Find where the given text appears and provide that cell's center as [x, y] coordinate. 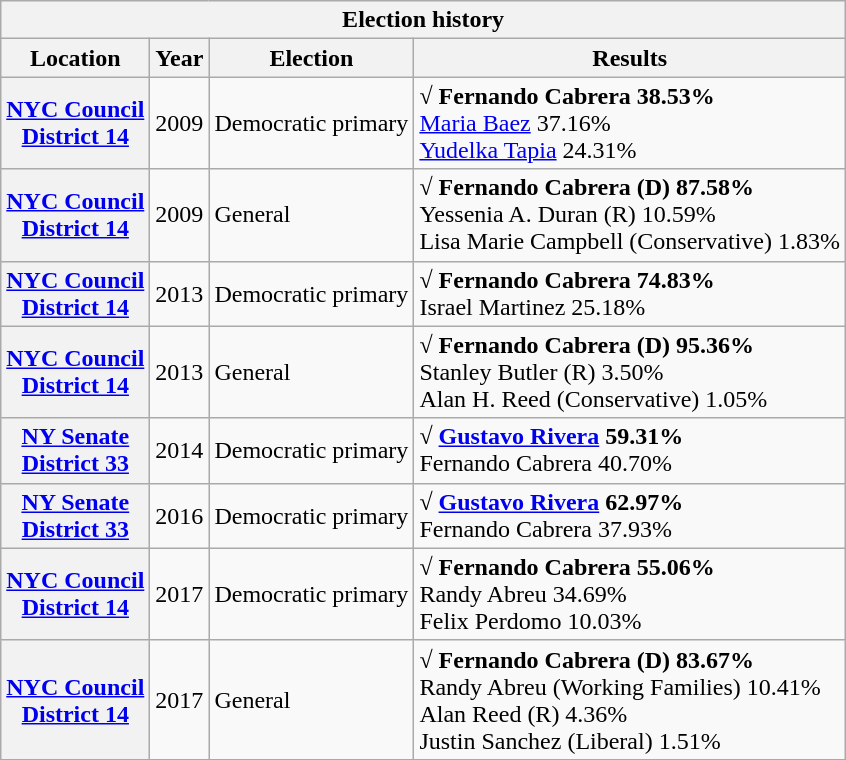
√ Fernando Cabrera (D) 87.58%Yessenia A. Duran (R) 10.59%Lisa Marie Campbell (Conservative) 1.83% [630, 215]
√ Gustavo Rivera 59.31%Fernando Cabrera 40.70% [630, 450]
√ Fernando Cabrera (D) 83.67%Randy Abreu (Working Families) 10.41%Alan Reed (R) 4.36%Justin Sanchez (Liberal) 1.51% [630, 700]
√ Fernando Cabrera (D) 95.36%Stanley Butler (R) 3.50%Alan H. Reed (Conservative) 1.05% [630, 372]
2014 [180, 450]
√ Fernando Cabrera 55.06%Randy Abreu 34.69%Felix Perdomo 10.03% [630, 594]
Election history [424, 20]
Location [76, 58]
√ Fernando Cabrera 74.83%Israel Martinez 25.18% [630, 294]
Year [180, 58]
√ Fernando Cabrera 38.53%Maria Baez 37.16%Yudelka Tapia 24.31% [630, 123]
√ Gustavo Rivera 62.97%Fernando Cabrera 37.93% [630, 516]
Results [630, 58]
Election [312, 58]
2016 [180, 516]
